Output the (X, Y) coordinate of the center of the cell containing the given text.  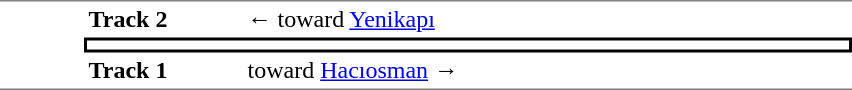
toward Hacıosman → (548, 71)
Track 1 (164, 71)
Track 2 (164, 19)
← toward Yenikapı (548, 19)
